Find where the given text appears and provide that cell's center as (x, y) coordinate. 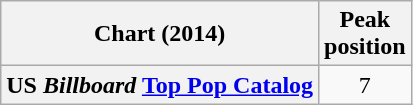
Peakposition (365, 34)
US Billboard Top Pop Catalog (160, 85)
Chart (2014) (160, 34)
7 (365, 85)
